For the text-containing cell, return its midpoint in [x, y] coordinate format. 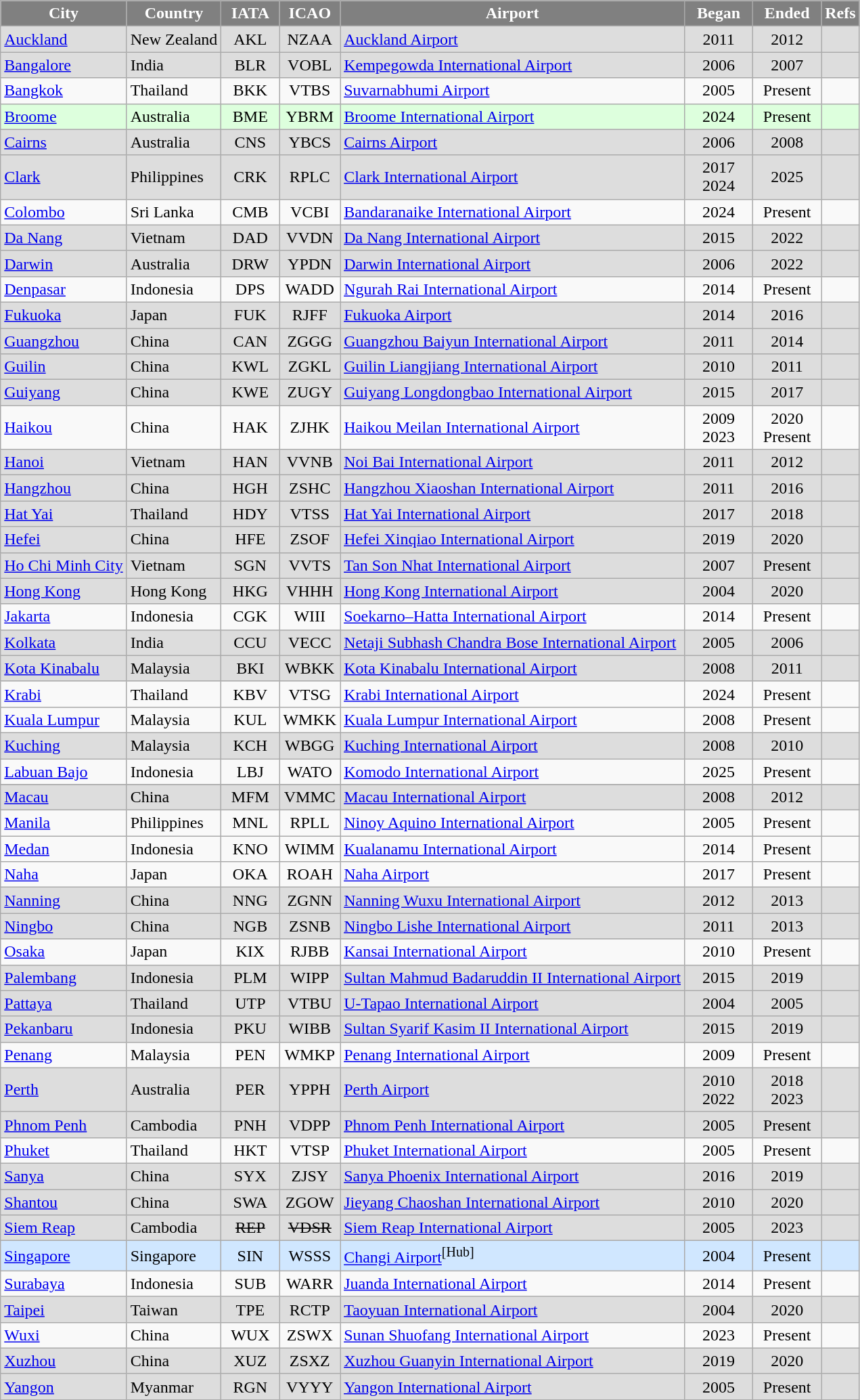
Country [174, 14]
SIN [250, 1256]
Ningbo Lishe International Airport [513, 926]
ZGNN [310, 900]
Guangzhou Baiyun International Airport [513, 341]
U-Tapao International Airport [513, 1003]
TPE [250, 1309]
ZSNB [310, 926]
Sunan Shuofang International Airport [513, 1335]
ZSHC [310, 488]
SYX [250, 1176]
Guiyang [64, 393]
Denpasar [64, 289]
Guilin [64, 367]
MFM [250, 797]
Pekanbaru [64, 1029]
Hangzhou [64, 488]
Phuket International Airport [513, 1150]
Kansai International Airport [513, 952]
KWL [250, 367]
SUB [250, 1284]
HGH [250, 488]
UTP [250, 1003]
DRW [250, 263]
KNO [250, 849]
2017 2024 [719, 177]
Bangalore [64, 65]
Auckland Airport [513, 39]
BKK [250, 91]
WIPP [310, 978]
Jakarta [64, 617]
CCU [250, 642]
WIBB [310, 1029]
ZGKL [310, 367]
WIMM [310, 849]
YBRM [310, 116]
Kota Kinabalu International Airport [513, 668]
Fukuoka Airport [513, 315]
WMKP [310, 1055]
Labuan Bajo [64, 771]
Osaka [64, 952]
Jieyang Chaoshan International Airport [513, 1202]
Hefei [64, 540]
VDPP [310, 1124]
CGK [250, 617]
Hefei Xinqiao International Airport [513, 540]
PNH [250, 1124]
Perth [64, 1090]
REP [250, 1228]
KCH [250, 745]
SWA [250, 1202]
Kuala Lumpur [64, 720]
VCBI [310, 212]
Broome International Airport [513, 116]
Xuzhou Guanyin International Airport [513, 1361]
HFE [250, 540]
Ho Chi Minh City [64, 565]
Cairns Airport [513, 142]
OKA [250, 875]
Kuala Lumpur International Airport [513, 720]
Bandaranaike International Airport [513, 212]
Sanya [64, 1176]
Kuching [64, 745]
Krabi International Airport [513, 694]
Taiwan [174, 1309]
Airport [513, 14]
YPPH [310, 1090]
ZUGY [310, 393]
RCTP [310, 1309]
Juanda International Airport [513, 1284]
RPLL [310, 823]
Yangon [64, 1386]
WMKK [310, 720]
Hangzhou Xiaoshan International Airport [513, 488]
BLR [250, 65]
NZAA [310, 39]
CMB [250, 212]
Macau [64, 797]
Guangzhou [64, 341]
RPLC [310, 177]
HAK [250, 428]
VDSR [310, 1228]
Kota Kinabalu [64, 668]
Hong Kong International Airport [513, 591]
Clark International Airport [513, 177]
Phnom Penh International Airport [513, 1124]
2009 2023 [719, 428]
PKU [250, 1029]
Netaji Subhash Chandra Bose International Airport [513, 642]
Sanya Phoenix International Airport [513, 1176]
ROAH [310, 875]
Phuket [64, 1150]
KIX [250, 952]
ZGOW [310, 1202]
Macau International Airport [513, 797]
YBCS [310, 142]
AKL [250, 39]
Shantou [64, 1202]
RJFF [310, 315]
Siem Reap [64, 1228]
DAD [250, 238]
Soekarno–Hatta International Airport [513, 617]
PEN [250, 1055]
VMMC [310, 797]
VECC [310, 642]
Broome [64, 116]
City [64, 14]
Da Nang International Airport [513, 238]
Nanning [64, 900]
Colombo [64, 212]
Guilin Liangjiang International Airport [513, 367]
HAN [250, 462]
Hanoi [64, 462]
KBV [250, 694]
Darwin International Airport [513, 263]
DPS [250, 289]
Wuxi [64, 1335]
HDY [250, 514]
Kempegowda International Airport [513, 65]
Manila [64, 823]
Auckland [64, 39]
Phnom Penh [64, 1124]
ZSWX [310, 1335]
VHHH [310, 591]
Ended [788, 14]
ZSXZ [310, 1361]
VVNB [310, 462]
Hat Yai International Airport [513, 514]
PER [250, 1090]
Taoyuan International Airport [513, 1309]
Myanmar [174, 1386]
Darwin [64, 263]
Began [719, 14]
Noi Bai International Airport [513, 462]
Haikou [64, 428]
CRK [250, 177]
2010 2022 [719, 1090]
XUZ [250, 1361]
Kolkata [64, 642]
VOBL [310, 65]
PLM [250, 978]
Perth Airport [513, 1090]
Sultan Mahmud Badaruddin II International Airport [513, 978]
HKG [250, 591]
VVTS [310, 565]
VYYY [310, 1386]
Kuching International Airport [513, 745]
VVDN [310, 238]
Penang International Airport [513, 1055]
Ninoy Aquino International Airport [513, 823]
WADD [310, 289]
Naha Airport [513, 875]
Yangon International Airport [513, 1386]
Tan Son Nhat International Airport [513, 565]
ZGGG [310, 341]
2020 Present [788, 428]
ZJHK [310, 428]
Xuzhou [64, 1361]
Krabi [64, 694]
Komodo International Airport [513, 771]
New Zealand [174, 39]
NNG [250, 900]
Taipei [64, 1309]
Bangkok [64, 91]
Surabaya [64, 1284]
Guiyang Longdongbao International Airport [513, 393]
NGB [250, 926]
RJBB [310, 952]
WSSS [310, 1256]
Ngurah Rai International Airport [513, 289]
2018 2023 [788, 1090]
2009 [719, 1055]
Clark [64, 177]
Sultan Syarif Kasim II International Airport [513, 1029]
WARR [310, 1284]
Cairns [64, 142]
Suvarnabhumi Airport [513, 91]
Siem Reap International Airport [513, 1228]
IATA [250, 14]
RGN [250, 1386]
WUX [250, 1335]
BKI [250, 668]
Medan [64, 849]
Fukuoka [64, 315]
Da Nang [64, 238]
ICAO [310, 14]
LBJ [250, 771]
Refs [840, 14]
ZJSY [310, 1176]
Kualanamu International Airport [513, 849]
BME [250, 116]
Changi Airport[Hub] [513, 1256]
Sri Lanka [174, 212]
FUK [250, 315]
SGN [250, 565]
Haikou Meilan International Airport [513, 428]
Penang [64, 1055]
WBGG [310, 745]
VTSG [310, 694]
VTBU [310, 1003]
WATO [310, 771]
Palembang [64, 978]
2018 [788, 514]
KWE [250, 393]
VTSP [310, 1150]
Pattaya [64, 1003]
YPDN [310, 263]
Naha [64, 875]
HKT [250, 1150]
WBKK [310, 668]
Nanning Wuxu International Airport [513, 900]
VTBS [310, 91]
VTSS [310, 514]
MNL [250, 823]
KUL [250, 720]
ZSOF [310, 540]
WIII [310, 617]
CNS [250, 142]
Ningbo [64, 926]
Hat Yai [64, 514]
CAN [250, 341]
